From the cell containing the given text, extract its center point as (X, Y) coordinate. 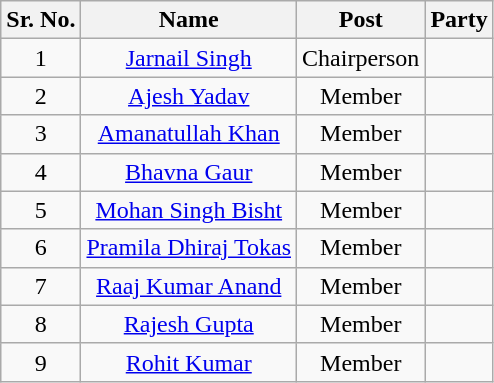
Ajesh Yadav (189, 96)
3 (41, 134)
6 (41, 248)
Mohan Singh Bisht (189, 210)
5 (41, 210)
Amanatullah Khan (189, 134)
Post (361, 20)
Pramila Dhiraj Tokas (189, 248)
Chairperson (361, 58)
1 (41, 58)
2 (41, 96)
Raaj Kumar Anand (189, 286)
Bhavna Gaur (189, 172)
Jarnail Singh (189, 58)
Rohit Kumar (189, 362)
9 (41, 362)
Sr. No. (41, 20)
7 (41, 286)
Party (459, 20)
Rajesh Gupta (189, 324)
4 (41, 172)
Name (189, 20)
8 (41, 324)
